Scan for the cell matching the given text and deliver its (x, y) coordinate at center. 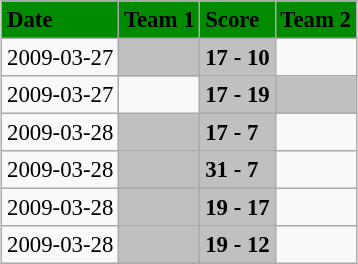
17 - 10 (238, 57)
17 - 7 (238, 133)
Score (238, 20)
Date (60, 20)
17 - 19 (238, 95)
Team 1 (160, 20)
31 - 7 (238, 170)
Team 2 (316, 20)
19 - 17 (238, 208)
19 - 12 (238, 245)
